Scan for the cell matching the given text and deliver its [x, y] coordinate at center. 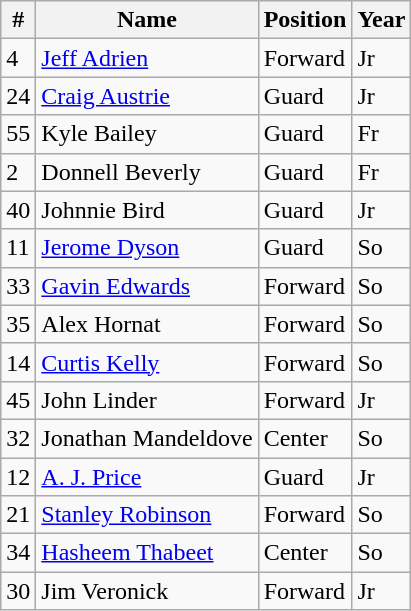
12 [18, 477]
Donnell Beverly [147, 172]
30 [18, 591]
Kyle Bailey [147, 134]
Johnnie Bird [147, 210]
33 [18, 286]
Gavin Edwards [147, 286]
Jim Veronick [147, 591]
21 [18, 515]
35 [18, 324]
Name [147, 20]
Jeff Adrien [147, 58]
Position [305, 20]
Alex Hornat [147, 324]
# [18, 20]
45 [18, 400]
24 [18, 96]
34 [18, 553]
4 [18, 58]
Stanley Robinson [147, 515]
A. J. Price [147, 477]
Jonathan Mandeldove [147, 438]
John Linder [147, 400]
Year [382, 20]
11 [18, 248]
Jerome Dyson [147, 248]
55 [18, 134]
14 [18, 362]
40 [18, 210]
2 [18, 172]
32 [18, 438]
Craig Austrie [147, 96]
Hasheem Thabeet [147, 553]
Curtis Kelly [147, 362]
